Search for the cell housing the specified text and yield its [x, y] center coordinate. 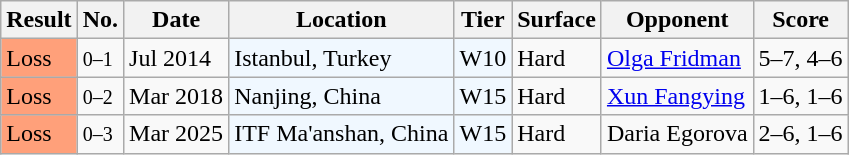
2–6, 1–6 [800, 134]
Xun Fangying [677, 96]
Mar 2025 [176, 134]
1–6, 1–6 [800, 96]
Olga Fridman [677, 58]
5–7, 4–6 [800, 58]
0–2 [100, 96]
ITF Ma'anshan, China [342, 134]
Result [39, 20]
Istanbul, Turkey [342, 58]
Jul 2014 [176, 58]
Tier [483, 20]
Daria Egorova [677, 134]
Location [342, 20]
Mar 2018 [176, 96]
Opponent [677, 20]
Nanjing, China [342, 96]
Date [176, 20]
W10 [483, 58]
No. [100, 20]
0–3 [100, 134]
0–1 [100, 58]
Surface [557, 20]
Score [800, 20]
